Find where the given text appears and provide that cell's center as (X, Y) coordinate. 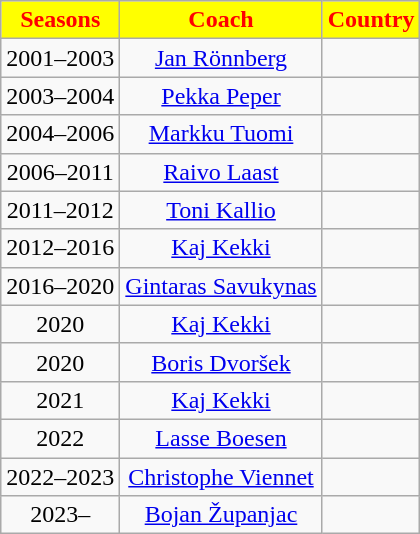
2012–2016 (60, 248)
Jan Rönnberg (221, 58)
Markku Tuomi (221, 134)
2003–2004 (60, 96)
Toni Kallio (221, 210)
Gintaras Savukynas (221, 286)
Raivo Laast (221, 172)
2021 (60, 400)
Pekka Peper (221, 96)
2006–2011 (60, 172)
Coach (221, 20)
2022–2023 (60, 477)
Lasse Boesen (221, 438)
Country (371, 20)
2004–2006 (60, 134)
2016–2020 (60, 286)
2011–2012 (60, 210)
Seasons (60, 20)
Boris Dvoršek (221, 362)
2001–2003 (60, 58)
2023– (60, 515)
Christophe Viennet (221, 477)
Bojan Županjac (221, 515)
2022 (60, 438)
